Find where the given text appears and provide that cell's center as [X, Y] coordinate. 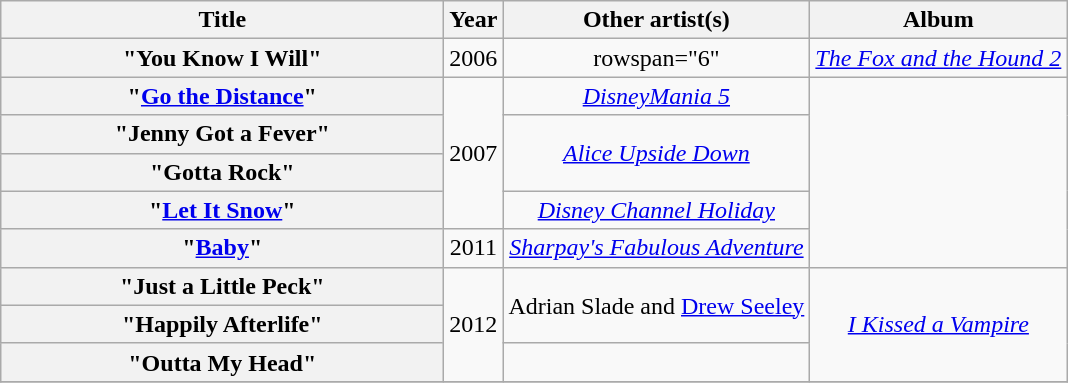
Title [222, 20]
2007 [474, 153]
"Gotta Rock" [222, 172]
Disney Channel Holiday [656, 210]
"Happily Afterlife" [222, 324]
2012 [474, 324]
"Let It Snow" [222, 210]
Adrian Slade and Drew Seeley [656, 305]
"You Know I Will" [222, 58]
Other artist(s) [656, 20]
rowspan="6" [656, 58]
"Jenny Got a Fever" [222, 134]
Album [938, 20]
"Just a Little Peck" [222, 286]
2006 [474, 58]
DisneyMania 5 [656, 96]
"Baby" [222, 248]
The Fox and the Hound 2 [938, 58]
Year [474, 20]
Alice Upside Down [656, 153]
Sharpay's Fabulous Adventure [656, 248]
I Kissed a Vampire [938, 324]
2011 [474, 248]
"Go the Distance" [222, 96]
"Outta My Head" [222, 362]
